Return [X, Y] of the center of cell containing provided text 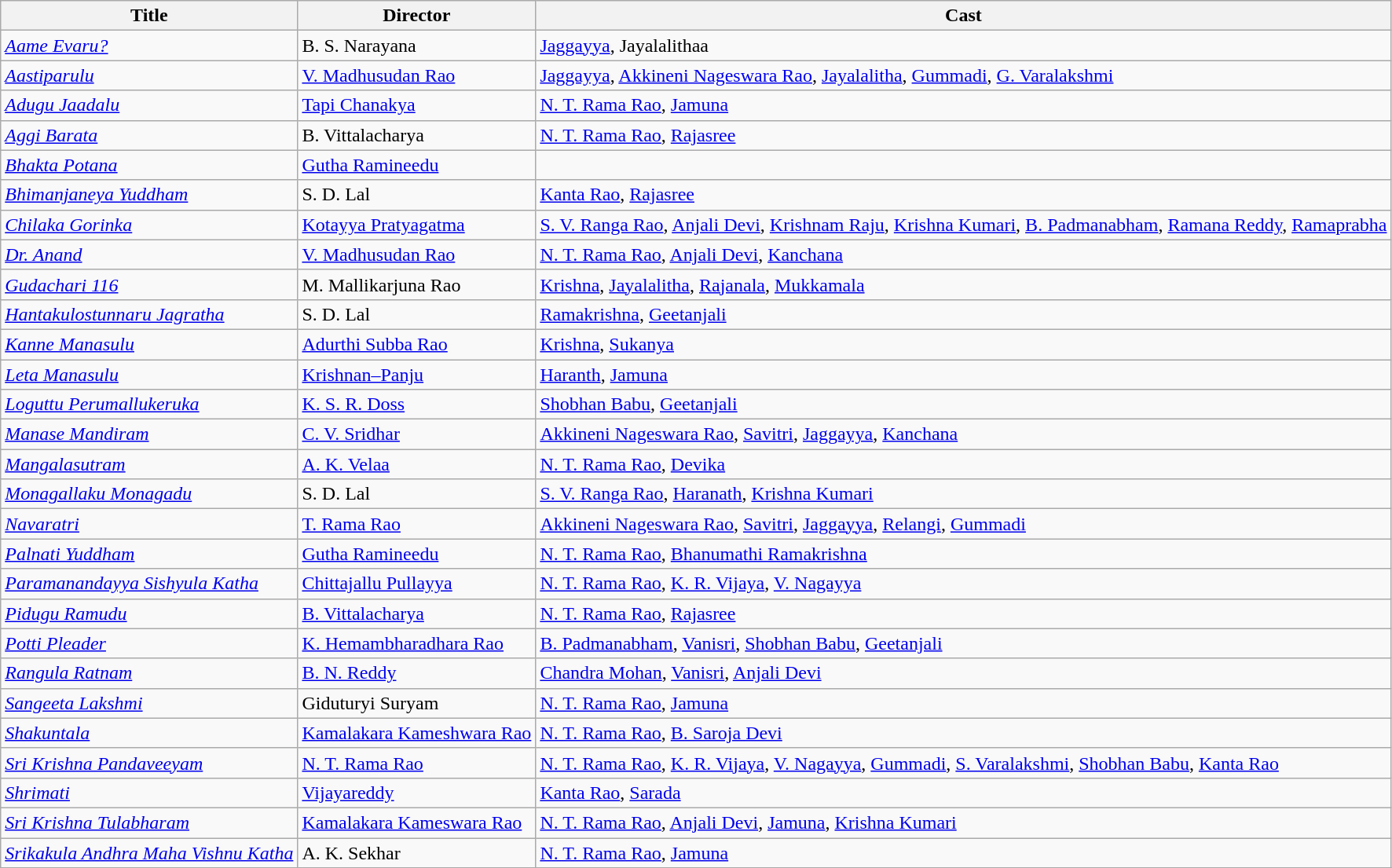
N. T. Rama Rao, K. R. Vijaya, V. Nagayya, Gummadi, S. Varalakshmi, Shobhan Babu, Kanta Rao [963, 763]
Ramakrishna, Geetanjali [963, 314]
Kamalakara Kameshwara Rao [416, 733]
N. T. Rama Rao, K. R. Vijaya, V. Nagayya [963, 584]
Sri Krishna Pandaveeyam [149, 763]
Sangeeta Lakshmi [149, 703]
S. V. Ranga Rao, Haranath, Krishna Kumari [963, 494]
B. N. Reddy [416, 673]
K. S. R. Doss [416, 405]
Chandra Mohan, Vanisri, Anjali Devi [963, 673]
Krishna, Jayalalitha, Rajanala, Mukkamala [963, 284]
Chilaka Gorinka [149, 225]
Akkineni Nageswara Rao, Savitri, Jaggayya, Kanchana [963, 434]
Giduturyi Suryam [416, 703]
Hantakulostunnaru Jagratha [149, 314]
Adurthi Subba Rao [416, 344]
Kanta Rao, Rajasree [963, 195]
Adugu Jaadalu [149, 105]
N. T. Rama Rao, Anjali Devi, Jamuna, Krishna Kumari [963, 822]
Cast [963, 16]
Krishnan–Panju [416, 375]
Potti Pleader [149, 643]
T. Rama Rao [416, 524]
Navaratri [149, 524]
Loguttu Perumallukeruka [149, 405]
Shakuntala [149, 733]
Gudachari 116 [149, 284]
Chittajallu Pullayya [416, 584]
C. V. Sridhar [416, 434]
A. K. Sekhar [416, 852]
K. Hemambharadhara Rao [416, 643]
Vijayareddy [416, 793]
Title [149, 16]
Kanne Manasulu [149, 344]
Director [416, 16]
B. Padmanabham, Vanisri, Shobhan Babu, Geetanjali [963, 643]
Dr. Anand [149, 255]
Manase Mandiram [149, 434]
N. T. Rama Rao, B. Saroja Devi [963, 733]
Paramanandayya Sishyula Katha [149, 584]
Haranth, Jamuna [963, 375]
Kanta Rao, Sarada [963, 793]
N. T. Rama Rao, Devika [963, 464]
Tapi Chanakya [416, 105]
Aggi Barata [149, 135]
N. T. Rama Rao, Bhanumathi Ramakrishna [963, 554]
A. K. Velaa [416, 464]
N. T. Rama Rao [416, 763]
Mangalasutram [149, 464]
Sri Krishna Tulabharam [149, 822]
Shrimati [149, 793]
S. V. Ranga Rao, Anjali Devi, Krishnam Raju, Krishna Kumari, B. Padmanabham, Ramana Reddy, Ramaprabha [963, 225]
Monagallaku Monagadu [149, 494]
Palnati Yuddham [149, 554]
Srikakula Andhra Maha Vishnu Katha [149, 852]
Jaggayya, Jayalalithaa [963, 46]
N. T. Rama Rao, Anjali Devi, Kanchana [963, 255]
Bhakta Potana [149, 165]
Kotayya Pratyagatma [416, 225]
B. S. Narayana [416, 46]
Jaggayya, Akkineni Nageswara Rao, Jayalalitha, Gummadi, G. Varalakshmi [963, 75]
Leta Manasulu [149, 375]
M. Mallikarjuna Rao [416, 284]
Krishna, Sukanya [963, 344]
Aame Evaru? [149, 46]
Rangula Ratnam [149, 673]
Akkineni Nageswara Rao, Savitri, Jaggayya, Relangi, Gummadi [963, 524]
Bhimanjaneya Yuddham [149, 195]
Kamalakara Kameswara Rao [416, 822]
Shobhan Babu, Geetanjali [963, 405]
Pidugu Ramudu [149, 613]
Aastiparulu [149, 75]
